Pinpoint the cell where the given text exists, returning its (x, y) midpoint coordinate. 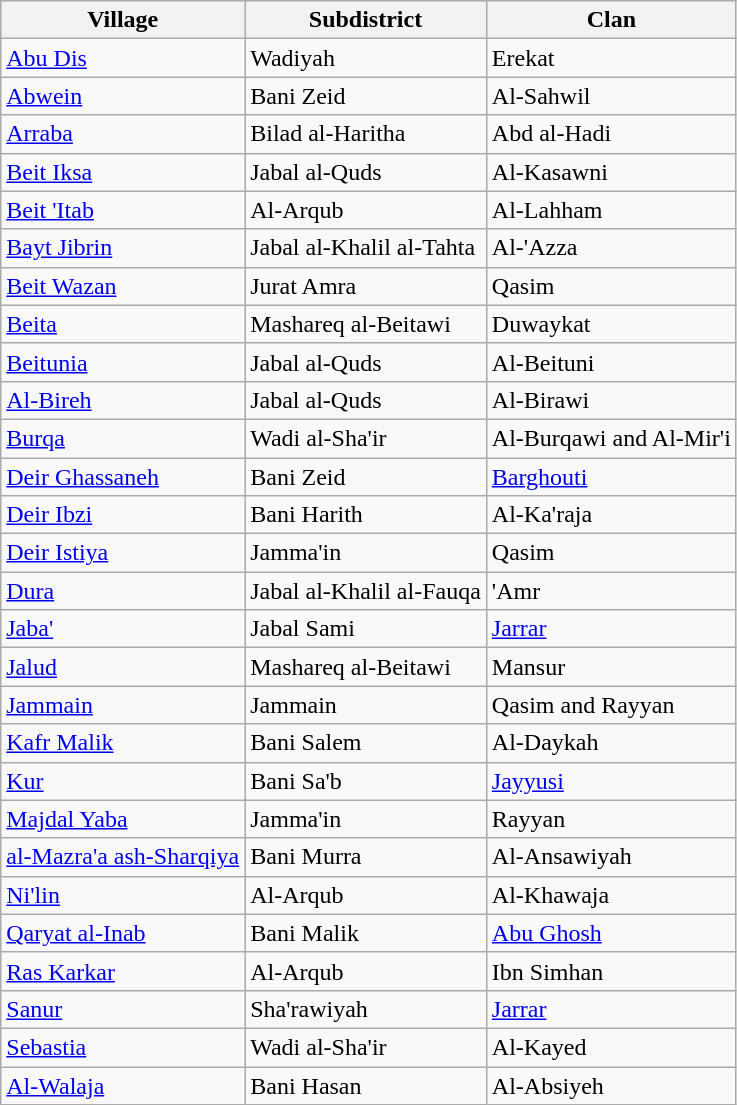
Abu Ghosh (611, 933)
Subdistrict (366, 20)
Burqa (123, 438)
Kafr Malik (123, 743)
Ni'lin (123, 895)
Ibn Simhan (611, 971)
Abd al-Hadi (611, 134)
Duwaykat (611, 324)
Rayyan (611, 819)
Beit 'Itab (123, 210)
Wadiyah (366, 58)
Al-Sahwil (611, 96)
Al-'Azza (611, 248)
Al-Beituni (611, 362)
Abwein (123, 96)
Jurat Amra (366, 286)
Al-Kasawni (611, 172)
Sanur (123, 1009)
Bani Sa'b (366, 781)
Jabal Sami (366, 629)
Al-Daykah (611, 743)
Deir Istiya (123, 553)
Barghouti (611, 477)
Sha'rawiyah (366, 1009)
Beit Iksa (123, 172)
Village (123, 20)
Bilad al-Haritha (366, 134)
Dura (123, 591)
'Amr (611, 591)
Jabal al-Khalil al-Tahta (366, 248)
Al-Ka'raja (611, 515)
Beitunia (123, 362)
Al-Khawaja (611, 895)
al-Mazra'a ash-Sharqiya (123, 857)
Al-Kayed (611, 1047)
Deir Ghassaneh (123, 477)
Bani Murra (366, 857)
Arraba (123, 134)
Majdal Yaba (123, 819)
Al-Walaja (123, 1085)
Erekat (611, 58)
Abu Dis (123, 58)
Ras Karkar (123, 971)
Jabal al-Khalil al-Fauqa (366, 591)
Al-Absiyeh (611, 1085)
Al-Lahham (611, 210)
Clan (611, 20)
Jaba' (123, 629)
Al-Ansawiyah (611, 857)
Sebastia (123, 1047)
Bayt Jibrin (123, 248)
Deir Ibzi (123, 515)
Beit Wazan (123, 286)
Bani Harith (366, 515)
Bani Salem (366, 743)
Qasim and Rayyan (611, 705)
Al-Birawi (611, 400)
Jayyusi (611, 781)
Jalud (123, 667)
Al-Burqawi and Al-Mir'i (611, 438)
Qaryat al-Inab (123, 933)
Bani Malik (366, 933)
Al-Bireh (123, 400)
Mansur (611, 667)
Bani Hasan (366, 1085)
Beita (123, 324)
Kur (123, 781)
